Scan for the cell matching the given text and deliver its (X, Y) coordinate at center. 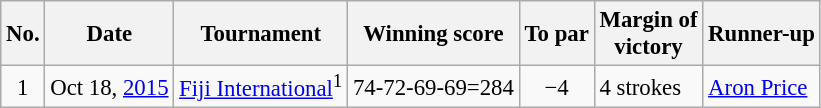
No. (23, 34)
Fiji International1 (261, 87)
Tournament (261, 34)
Margin ofvictory (648, 34)
−4 (556, 87)
1 (23, 87)
Winning score (434, 34)
To par (556, 34)
Runner-up (762, 34)
4 strokes (648, 87)
74-72-69-69=284 (434, 87)
Date (110, 34)
Oct 18, 2015 (110, 87)
Aron Price (762, 87)
